Locate the cell with the specified text and output its (x, y) center coordinate. 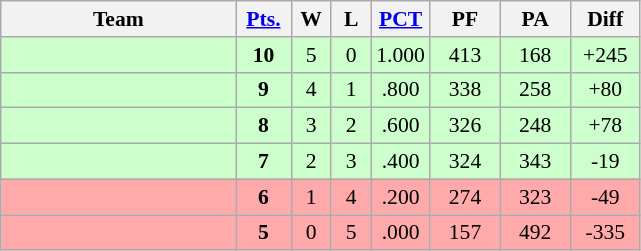
.400 (400, 162)
.800 (400, 90)
Diff (605, 19)
6 (264, 197)
323 (535, 197)
.000 (400, 233)
-335 (605, 233)
168 (535, 55)
W (311, 19)
.600 (400, 126)
+245 (605, 55)
157 (465, 233)
338 (465, 90)
248 (535, 126)
413 (465, 55)
L (351, 19)
274 (465, 197)
258 (535, 90)
492 (535, 233)
+80 (605, 90)
PA (535, 19)
Team (118, 19)
Pts. (264, 19)
7 (264, 162)
324 (465, 162)
9 (264, 90)
10 (264, 55)
8 (264, 126)
-19 (605, 162)
PF (465, 19)
326 (465, 126)
PCT (400, 19)
+78 (605, 126)
1.000 (400, 55)
.200 (400, 197)
343 (535, 162)
-49 (605, 197)
